Output the [X, Y] coordinate of the center of the cell containing the given text.  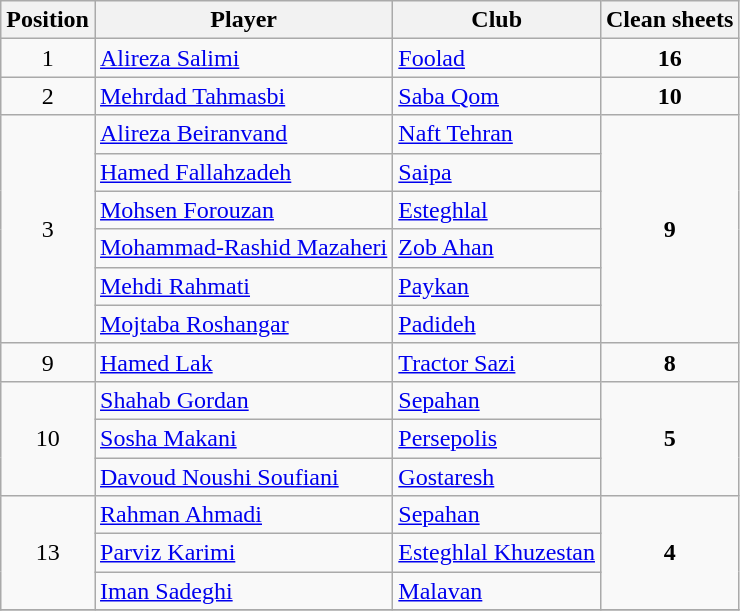
Malavan [497, 591]
Paykan [497, 286]
Naft Tehran [497, 134]
Saipa [497, 172]
5 [669, 438]
Tractor Sazi [497, 362]
Padideh [497, 324]
Shahab Gordan [243, 400]
Parviz Karimi [243, 553]
Gostaresh [497, 477]
Sosha Makani [243, 438]
Hamed Lak [243, 362]
16 [669, 58]
8 [669, 362]
Alireza Beiranvand [243, 134]
Iman Sadeghi [243, 591]
Foolad [497, 58]
Persepolis [497, 438]
Alireza Salimi [243, 58]
Davoud Noushi Soufiani [243, 477]
1 [48, 58]
Clean sheets [669, 20]
Rahman Ahmadi [243, 515]
Player [243, 20]
Zob Ahan [497, 248]
Saba Qom [497, 96]
4 [669, 553]
Hamed Fallahzadeh [243, 172]
3 [48, 229]
Mehdi Rahmati [243, 286]
Mohammad-Rashid Mazaheri [243, 248]
Position [48, 20]
Mojtaba Roshangar [243, 324]
Esteghlal [497, 210]
Mehrdad Tahmasbi [243, 96]
Mohsen Forouzan [243, 210]
Esteghlal Khuzestan [497, 553]
2 [48, 96]
13 [48, 553]
Club [497, 20]
